For the text-containing cell, return its midpoint in [X, Y] coordinate format. 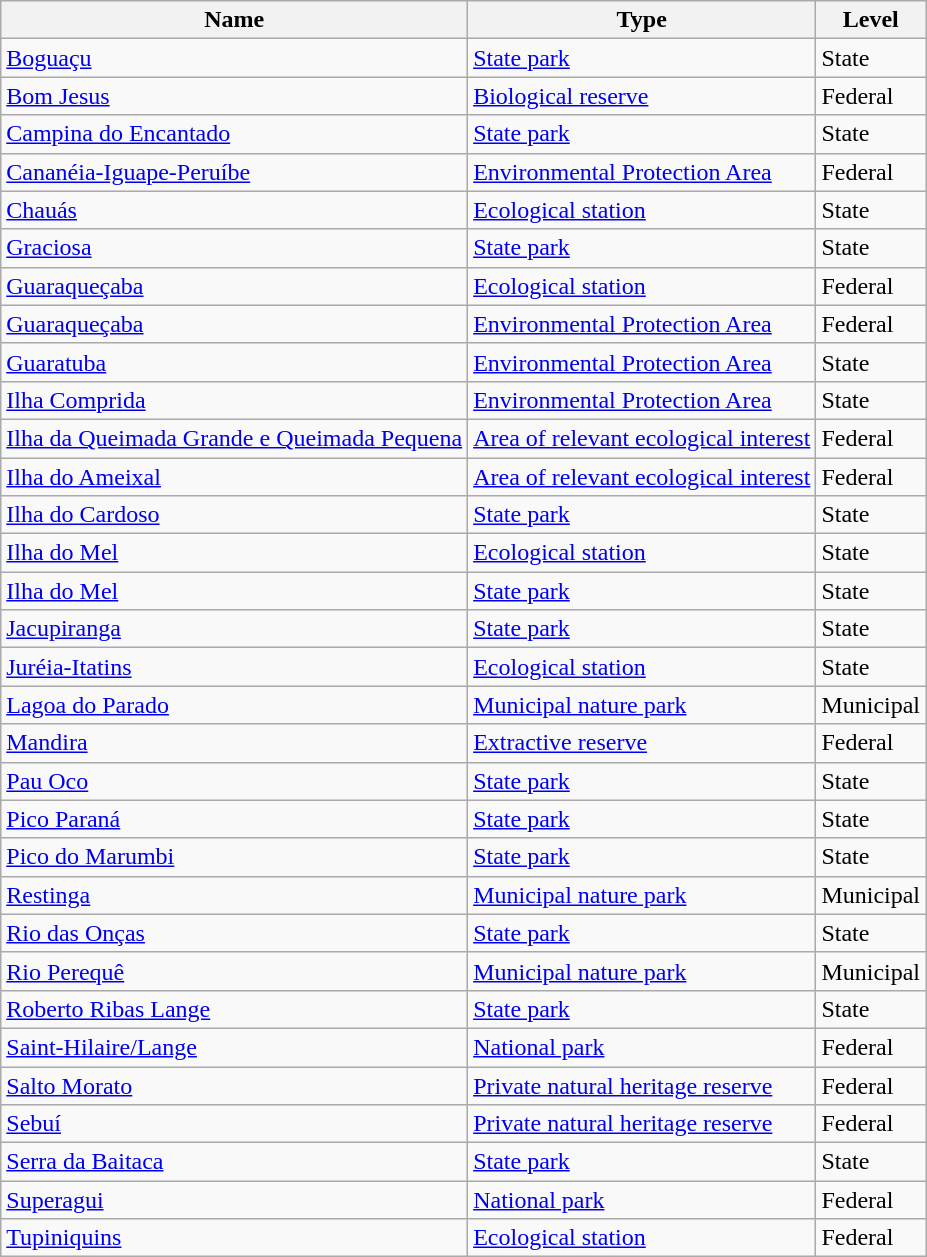
Type [642, 20]
Pico Paraná [234, 819]
Campina do Encantado [234, 134]
Rio Perequê [234, 971]
Ilha do Cardoso [234, 515]
Graciosa [234, 248]
Boguaçu [234, 58]
Biological reserve [642, 96]
Serra da Baitaca [234, 1162]
Salto Morato [234, 1085]
Level [871, 20]
Juréia-Itatins [234, 667]
Lagoa do Parado [234, 705]
Sebuí [234, 1124]
Guaratuba [234, 362]
Extractive reserve [642, 743]
Saint-Hilaire/Lange [234, 1047]
Tupiniquins [234, 1238]
Roberto Ribas Lange [234, 1009]
Ilha do Ameixal [234, 477]
Ilha Comprida [234, 400]
Mandira [234, 743]
Restinga [234, 895]
Pau Oco [234, 781]
Ilha da Queimada Grande e Queimada Pequena [234, 438]
Pico do Marumbi [234, 857]
Rio das Onças [234, 933]
Name [234, 20]
Chauás [234, 210]
Cananéia-Iguape-Peruíbe [234, 172]
Bom Jesus [234, 96]
Jacupiranga [234, 629]
Superagui [234, 1200]
